Capture the cell that displays the provided text and extract its [x, y] central coordinate. 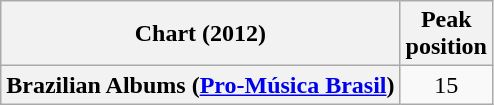
Peak position [446, 34]
Brazilian Albums (Pro-Música Brasil) [200, 85]
Chart (2012) [200, 34]
15 [446, 85]
